Return the [X, Y] coordinate for the center point of the cell that contains the specified text.  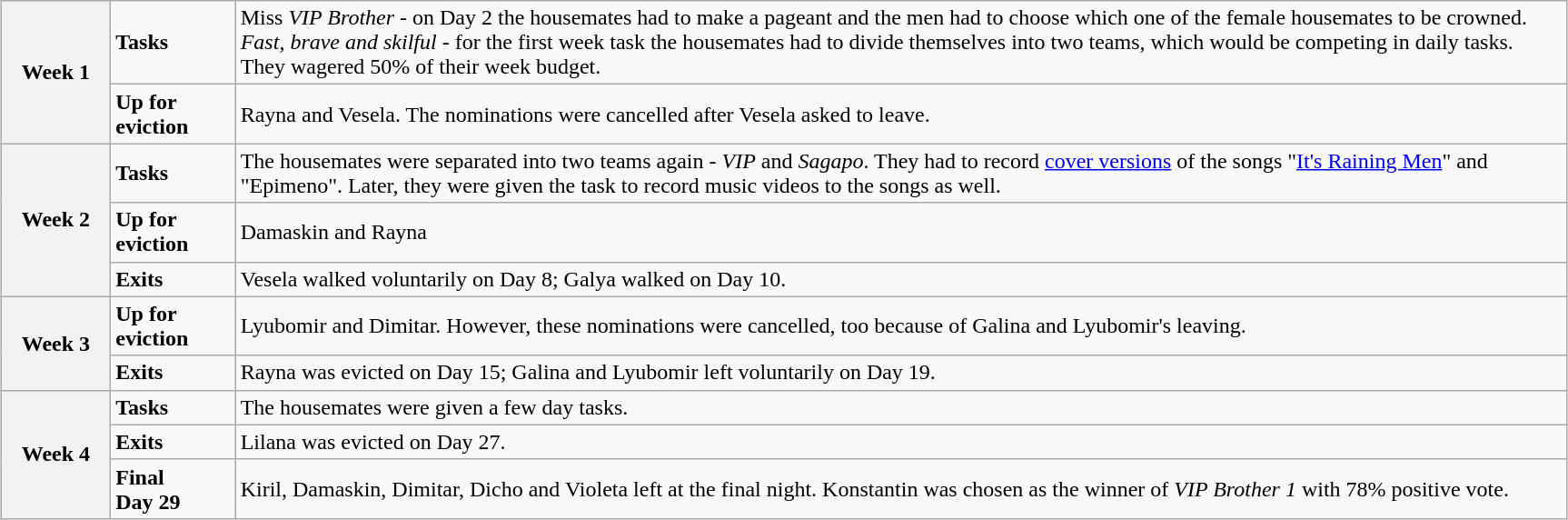
Vesela walked voluntarily on Day 8; Galya walked on Day 10. [901, 279]
Rayna was evicted on Day 15; Galina and Lyubomir left voluntarily on Day 19. [901, 373]
FinalDay 29 [173, 489]
Week 4 [56, 455]
Rayna and Vesela. The nominations were cancelled after Vesela asked to leave. [901, 115]
Week 1 [56, 73]
Kiril, Damaskin, Dimitar, Dicho and Violeta left at the final night. Konstantin was chosen as the winner of VIP Brother 1 with 78% positive vote. [901, 489]
Week 3 [56, 344]
Lyubomir and Dimitar. However, these nominations were cancelled, too because of Galina and Lyubomir's leaving. [901, 325]
Week 2 [56, 220]
The housemates were given a few day tasks. [901, 407]
Damaskin and Rayna [901, 233]
Lilana was evicted on Day 27. [901, 442]
